From the cell containing the given text, extract its center point as (X, Y) coordinate. 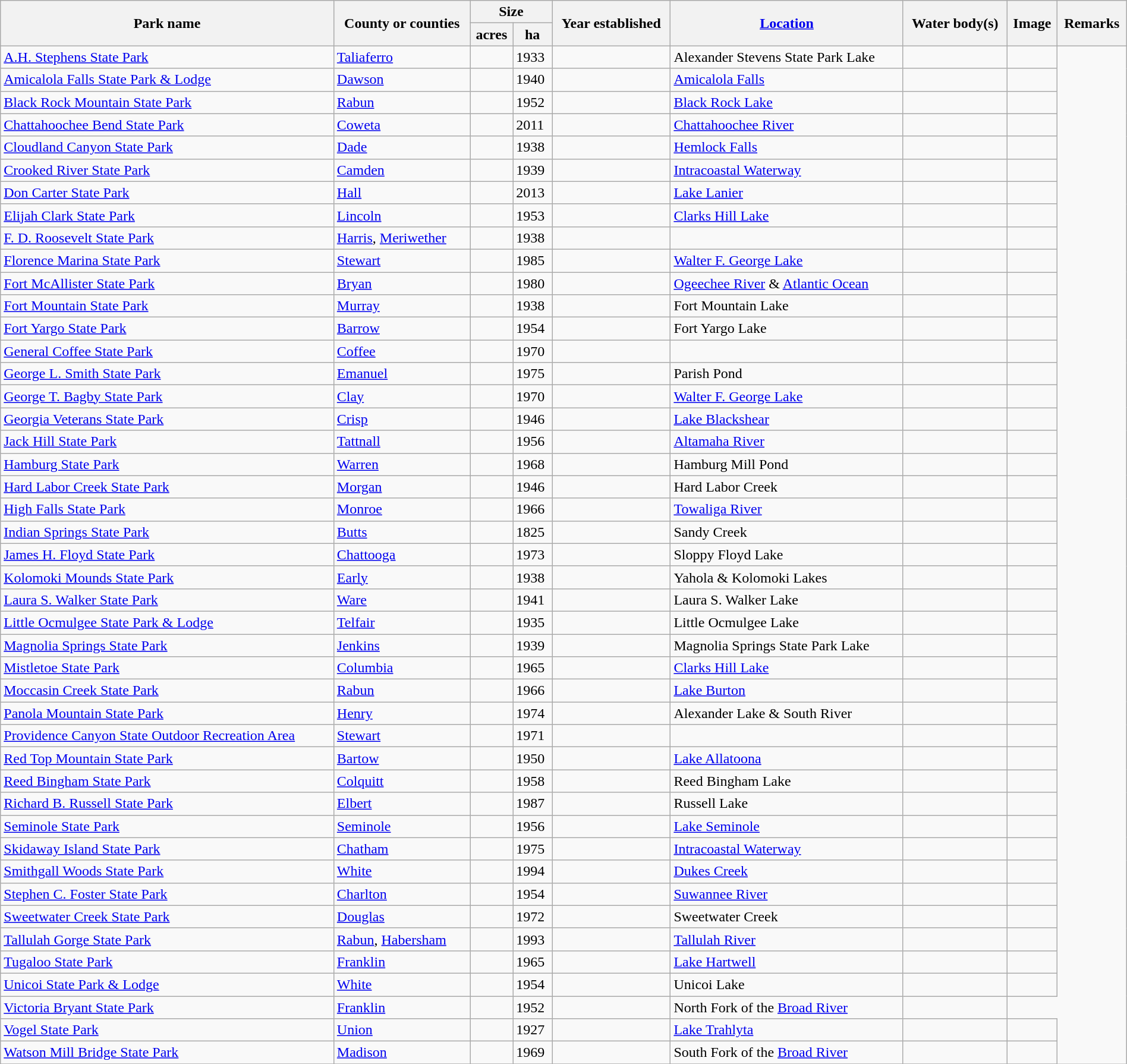
Lake Hartwell (787, 962)
Lake Allatoona (787, 758)
Hamburg State Park (168, 464)
Size (511, 12)
1980 (533, 284)
General Coffee State Park (168, 351)
Seminole State Park (168, 826)
Emanuel (402, 374)
Telfair (402, 622)
2011 (533, 125)
Murray (402, 306)
Hemlock Falls (787, 147)
Bartow (402, 758)
F. D. Roosevelt State Park (168, 238)
Harris, Meriwether (402, 238)
Providence Canyon State Outdoor Recreation Area (168, 736)
Lake Trahlyta (787, 1030)
Hard Labor Creek (787, 487)
High Falls State Park (168, 509)
Ogeechee River & Atlantic Ocean (787, 284)
Fort Mountain Lake (787, 306)
1969 (533, 1053)
Towaliga River (787, 509)
Black Rock Mountain State Park (168, 102)
Russell Lake (787, 804)
1958 (533, 781)
Alexander Stevens State Park Lake (787, 57)
Smithgall Woods State Park (168, 871)
Jack Hill State Park (168, 442)
Monroe (402, 509)
Kolomoki Mounds State Park (168, 577)
Remarks (1091, 23)
Stephen C. Foster State Park (168, 894)
Fort McAllister State Park (168, 284)
1994 (533, 871)
Little Ocmulgee Lake (787, 622)
Chattooga (402, 555)
Lincoln (402, 215)
1972 (533, 917)
Skidaway Island State Park (168, 849)
Laura S. Walker Lake (787, 600)
1933 (533, 57)
1985 (533, 260)
Yahola & Kolomoki Lakes (787, 577)
Hamburg Mill Pond (787, 464)
Ware (402, 600)
Fort Yargo State Park (168, 329)
2013 (533, 193)
Indian Springs State Park (168, 532)
Park name (168, 23)
Chattahoochee River (787, 125)
George L. Smith State Park (168, 374)
Columbia (402, 668)
George T. Bagby State Park (168, 396)
Magnolia Springs State Park (168, 645)
James H. Floyd State Park (168, 555)
South Fork of the Broad River (787, 1053)
Crooked River State Park (168, 170)
A.H. Stephens State Park (168, 57)
Reed Bingham Lake (787, 781)
1950 (533, 758)
Hard Labor Creek State Park (168, 487)
1941 (533, 600)
Unicoi Lake (787, 984)
Tattnall (402, 442)
Dukes Creek (787, 871)
Hall (402, 193)
Sweetwater Creek State Park (168, 917)
Reed Bingham State Park (168, 781)
Don Carter State Park (168, 193)
Cloudland Canyon State Park (168, 147)
1940 (533, 80)
1968 (533, 464)
Lake Lanier (787, 193)
1953 (533, 215)
Warren (402, 464)
Amicalola Falls (787, 80)
Fort Yargo Lake (787, 329)
Georgia Veterans State Park (168, 419)
Watson Mill Bridge State Park (168, 1053)
Morgan (402, 487)
Jenkins (402, 645)
1973 (533, 555)
Water body(s) (955, 23)
Chattahoochee Bend State Park (168, 125)
Panola Mountain State Park (168, 713)
Seminole (402, 826)
1987 (533, 804)
Suwannee River (787, 894)
Tallulah Gorge State Park (168, 939)
Camden (402, 170)
Chatham (402, 849)
Altamaha River (787, 442)
Amicalola Falls State Park & Lodge (168, 80)
Mistletoe State Park (168, 668)
Union (402, 1030)
Elijah Clark State Park (168, 215)
Little Ocmulgee State Park & Lodge (168, 622)
Magnolia Springs State Park Lake (787, 645)
Florence Marina State Park (168, 260)
Parish Pond (787, 374)
Colquitt (402, 781)
1935 (533, 622)
Unicoi State Park & Lodge (168, 984)
Taliaferro (402, 57)
Image (1032, 23)
Charlton (402, 894)
Coweta (402, 125)
Moccasin Creek State Park (168, 691)
Fort Mountain State Park (168, 306)
Early (402, 577)
1825 (533, 532)
Douglas (402, 917)
Black Rock Lake (787, 102)
Vogel State Park (168, 1030)
Richard B. Russell State Park (168, 804)
Lake Burton (787, 691)
Laura S. Walker State Park (168, 600)
Tugaloo State Park (168, 962)
Butts (402, 532)
Dawson (402, 80)
Barrow (402, 329)
1993 (533, 939)
Sandy Creek (787, 532)
Sloppy Floyd Lake (787, 555)
Crisp (402, 419)
acres (492, 34)
Sweetwater Creek (787, 917)
Rabun, Habersham (402, 939)
Tallulah River (787, 939)
Bryan (402, 284)
1974 (533, 713)
Elbert (402, 804)
Location (787, 23)
ha (533, 34)
Coffee (402, 351)
Dade (402, 147)
Alexander Lake & South River (787, 713)
North Fork of the Broad River (787, 1008)
Henry (402, 713)
Lake Seminole (787, 826)
Victoria Bryant State Park (168, 1008)
Madison (402, 1053)
1927 (533, 1030)
Red Top Mountain State Park (168, 758)
1971 (533, 736)
County or counties (402, 23)
Clay (402, 396)
Year established (611, 23)
Lake Blackshear (787, 419)
